Capture the cell that displays the provided text and extract its (x, y) central coordinate. 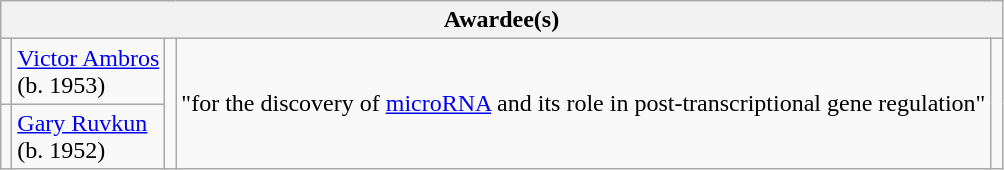
Awardee(s) (502, 20)
"for the discovery of microRNA and its role in post-transcriptional gene regulation" (584, 104)
Victor Ambros(b. 1953) (88, 72)
Gary Ruvkun(b. 1952) (88, 136)
